Find where the given text appears and provide that cell's center as (X, Y) coordinate. 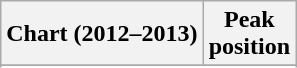
Chart (2012–2013) (102, 34)
Peakposition (249, 34)
